Identify which cell holds the provided text, then report its (X, Y) central coordinate. 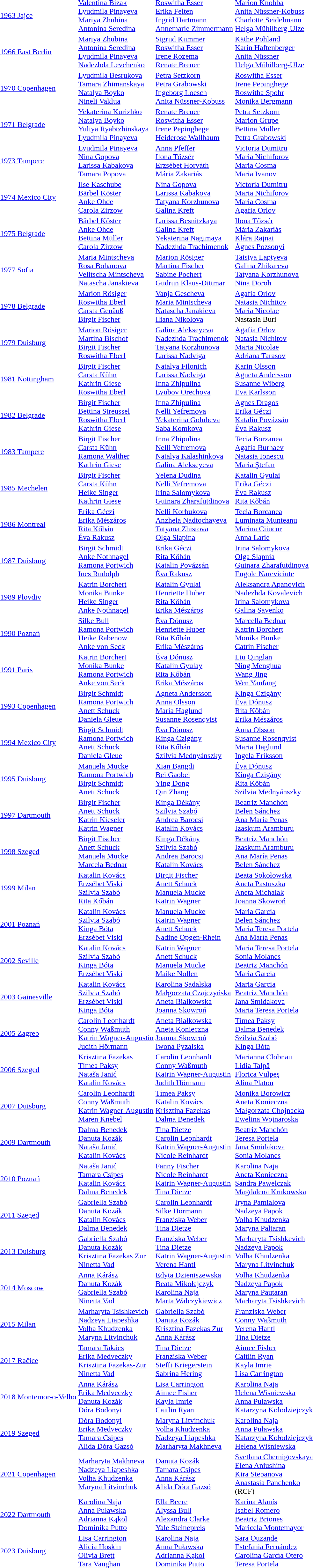
Katrin BorchertMonika BunkeHeike SingerAnke Nothnagel (116, 597)
Galina AlekseyevaNadezhda TrachimenokTatyana KorzhunovaLarissa Nadviga (194, 342)
Lisa CarringtonAimee FisherKayla ImrieCaitlin Ryan (194, 1397)
Tina DietzeCarolin LeonhardtKatrin Wagner-AugustinNicole Reinhardt (194, 1142)
Tina DietzeFranziska WeberSteffi KriegersteinSabrina Hering (194, 1360)
Éva DónuszHenriette HuberRita KőbánErika Mészáros (194, 633)
Birgit FischerCarsta KühnKathrin GieseRoswitha Eberl (116, 379)
Marion RösigerMartina FischerSabine PochertGudrun Klaus-Dittmar (194, 270)
Gabriella SzabóDanuta KozákKatalin KovácsDalma Benedek (116, 1215)
Carolin LeonhardtSilke HörmannFranziska WeberTina Dietze (194, 1215)
Xian BangdiBei GaobeiYing DongQin Zhang (194, 779)
Birgit FischerAnett SchuckManuela MuckeKatrin Wagner (194, 888)
Katalin KovácsErzsébet ViskiSzilvia SzabóRita Kőbán (116, 888)
Marharyta MakhnevaNadzeya LiapeshkaVolha KhudzenkaMaryna Litvinchuk (116, 1474)
Anna PfefferIlona TőzsérErzsébet HorváthMária Zakariás (194, 161)
Dalma BenedekDanuta KozákNataša JanićKatalin Kovács (116, 1142)
Karolina SadalskaMałgorzata CzajczyńskaAneta BiałkowskaJoanna Skowroń (194, 997)
Birgit FischerAnett SchuckKatrin KieselerKatrin Wagner (116, 815)
Manuela MuckeRamona PortwichBirgit SchmidtAnett Schuck (116, 779)
Marion RösigerRoswitha EberlCarsta GenäußBirgit Fischer (116, 306)
Ilse KaschubeBärbel KösterAnke OhdeCarola Zirzow (116, 197)
Birgit FischerAnett SchuckManuela MuckeMarcela Bednar (116, 851)
Edyta DzieniszewskaBeata MikołajczykKarolina NajaMarta Walczykiewicz (194, 1288)
Bärbel KösterAnke OhdeBettina MüllerCarola Zirzow (116, 233)
Fanny FischerNicole ReinhardtKatrin Wagner-AugustinTina Dietze (194, 1179)
Karolina NajaAnna PuławskaAdrianna KąkolDominika Putto (116, 1515)
Maryna LitvinchukVolha KhudzenkaNadzeya LiapeshkaMarharyta Makhneva (194, 1433)
Yekaterina KurizhkoNatalya BoykoYuliya RyabtzhinskayaLyudmila Pinayeva (116, 124)
Erika GécziErika MészárosRita KőbánÉva Rakusz (116, 524)
Nina GopovaLarissa KabakovaTatyana KorzhunovaGalina Kreft (194, 197)
Larissa BesnitzkayaGalina KreftYekaterina NagimayaNadezhda Trachimenok (194, 233)
Inna ZhipulinaNelli YefremovaYekaterina GolubevaSaba Komkova (194, 415)
Birgit SchmidtAnke NothnagelRamona PortwichInes Rudolph (116, 561)
Tamara TakácsErika MedveczkyKrisztina Fazekas-ZurNinetta Vad (116, 1360)
Gabriella SzabóDanuta KozákKrisztina Fazekas ZurNinetta Vad (116, 1251)
Tímea PaksyKatalin KovácsKrisztina FazekasDalma Benedek (194, 1106)
Lyudmila BesrukovaTamara ZhimanskayaNatalya BoykoNineli Vaklua (116, 88)
Nataša JanićTamara CsipesKatalin KovácsDalma Benedek (116, 1179)
Katrin BorchertMonika BunkeRamona PortwichAnke von Seck (116, 670)
Birgit FischerBettina StreusselRoswitha EberlKathrin Giese (116, 415)
Aneta BiałkowskaAneta KoniecznaJoanna SkowrońIwona Pyzalska (194, 1033)
Krisztina FazekasTímea PaksyNataša JanićKatalin Kovács (116, 1070)
Éva DónuszKinga CzigányRita KőbánSzilvia Mednyánszky (194, 742)
Lyudmila PinayevaNina GopovaLarissa KabakovaTamara Popova (116, 161)
Marharyta TsishkevichNadzeya LiapeshkaVolha KhudzenkaMaryna Litvinchuk (116, 1324)
Franziska WeberTina DietzeKatrin Wagner-AugustinVerena Hantl (194, 1251)
Erika GécziRita KőbánKatalin PovázsánÉva Rakusz (194, 561)
Birgit FischerCarsta KühnRamona WaltherKathrin Giese (116, 452)
Éva DónuszKatalin GyulayRita KőbánErika Mészáros (194, 670)
Anna KárászDanuta KozákGabriella SzabóNinetta Vad (116, 1288)
Carolin LeonhardtConny WaßmuthKatrin Wagner-AugustinMaren Knebel (116, 1106)
Katalin KovácsSzilvia SzabóErzsébet ViskiKinga Bóta (116, 997)
Natalya FilonichLarissa NadvigaInna ZhipulinaLyubov Orechova (194, 379)
Danuta KozákTamara CsipesAnna KárászAlida Dóra Gazsó (194, 1474)
Ella BeereAlyssa BullAlexandra ClarkeYale Steinepreis (194, 1515)
Marion RösigerMartina BischofBirgit FischerRoswitha Eberl (116, 342)
Yelena DudinaNelli YefremovaIrina SalomykovaGuinara Zharafutdinova (194, 488)
Katrin WagnerAnett SchuckManuela MuckeMaike Nollen (194, 961)
Katalin GyulaiHenriette HuberRita KőbánErika Mészáros (194, 597)
Dóra BodonyiErika MedveczkyTamara CsipesAlida Dóra Gazsó (116, 1433)
Agneta AnderssonAnna OlssonMaria HaglundSusanne Rosenqvist (194, 706)
Inna ZhipulinaNelli YefremovaNatalya KalashinkovaGalina Alekseyeva (194, 452)
Birgit FischerCarsta KühnHeike SingerKathrin Giese (116, 488)
Mariya ZhubinaAntonina SeredinaLyudmila PinayevaNadezhda Levchenko (116, 52)
Petra SetzkornPetra GrabowskiIngeborg LoeschAnita Nüssner-Kobuss (194, 88)
Nelli KorbukovaAnzhela NadtochayevaTatyana ZhistovaOlga Slapina (194, 524)
Vanja GeschevaMaria MintschevaNatascha JanakievaIliana Nikolova (194, 306)
Renate BreuerRoswitha EsserIrene PepinghegeHeiderose Wallbaum (194, 124)
Silke BullRamona PortwichHeike RabenowAnke von Seck (116, 633)
Sigrud KummerRoswitha EsserIrene RozemaRenate Breuer (194, 52)
Manuela MuckeKatrin WagnerAnett SchuckNadine Opgen-Rhein (194, 924)
Anna KárászErika MedveczkyDanuta KozákDóra Bodonyi (116, 1397)
Gabriella SzabóDanuta KozákKrisztina Fazekas ZurAnna Kárász (194, 1324)
Maria MintschevaRosa BohanovaVelitscha MintschevaNatascha Janakieva (116, 270)
